Find where the given text appears and provide that cell's center as [x, y] coordinate. 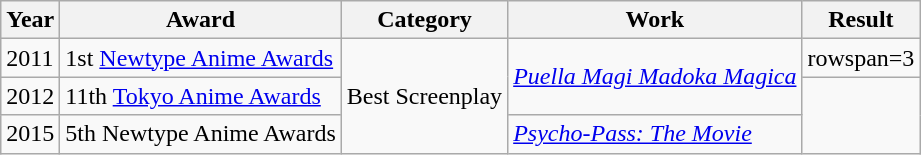
2011 [30, 58]
5th Newtype Anime Awards [200, 134]
Puella Magi Madoka Magica [655, 77]
2012 [30, 96]
rowspan=3 [861, 58]
Year [30, 20]
2015 [30, 134]
Work [655, 20]
Category [424, 20]
1st Newtype Anime Awards [200, 58]
11th Tokyo Anime Awards [200, 96]
Award [200, 20]
Result [861, 20]
Psycho-Pass: The Movie [655, 134]
Best Screenplay [424, 96]
